Find where the given text appears and provide that cell's center as (X, Y) coordinate. 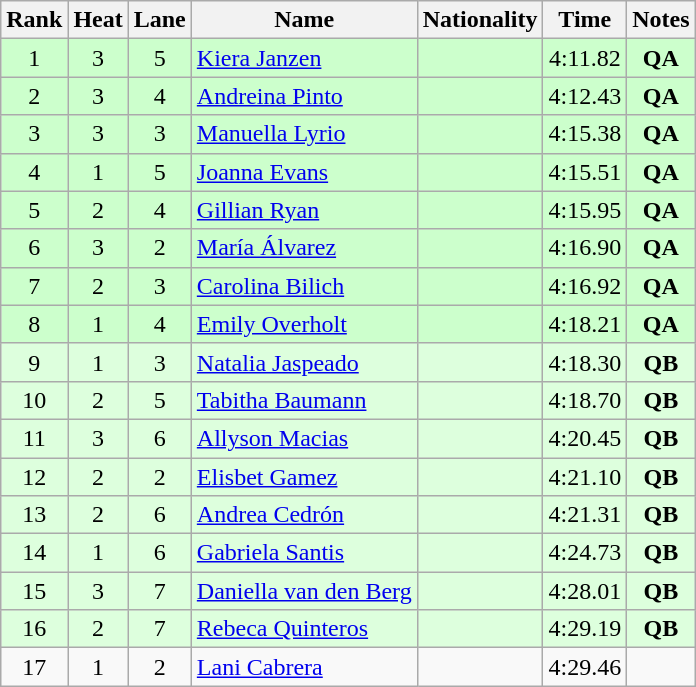
Tabitha Baumann (304, 400)
4:21.10 (585, 477)
4:12.43 (585, 96)
14 (34, 553)
4:28.01 (585, 591)
María Álvarez (304, 248)
Rank (34, 20)
4:15.38 (585, 134)
4:16.90 (585, 248)
Nationality (480, 20)
10 (34, 400)
Natalia Jaspeado (304, 362)
8 (34, 324)
Notes (661, 20)
9 (34, 362)
13 (34, 515)
4:29.19 (585, 629)
11 (34, 438)
Elisbet Gamez (304, 477)
Kiera Janzen (304, 58)
Daniella van den Berg (304, 591)
4:18.70 (585, 400)
4:29.46 (585, 667)
Rebeca Quinteros (304, 629)
4:20.45 (585, 438)
Allyson Macias (304, 438)
17 (34, 667)
16 (34, 629)
15 (34, 591)
Gillian Ryan (304, 210)
Lani Cabrera (304, 667)
4:18.30 (585, 362)
4:15.95 (585, 210)
Andreina Pinto (304, 96)
4:21.31 (585, 515)
4:18.21 (585, 324)
Manuella Lyrio (304, 134)
Carolina Bilich (304, 286)
4:16.92 (585, 286)
Andrea Cedrón (304, 515)
4:24.73 (585, 553)
Lane (160, 20)
12 (34, 477)
Joanna Evans (304, 172)
4:15.51 (585, 172)
Time (585, 20)
Name (304, 20)
Emily Overholt (304, 324)
Heat (98, 20)
4:11.82 (585, 58)
Gabriela Santis (304, 553)
